Identify which cell holds the provided text, then report its (X, Y) central coordinate. 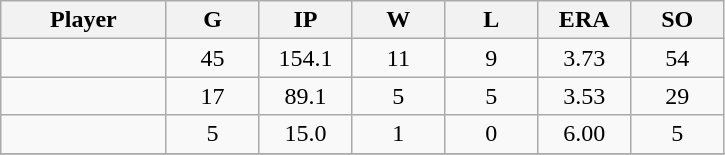
154.1 (306, 58)
Player (84, 20)
0 (492, 134)
3.53 (584, 96)
54 (678, 58)
11 (398, 58)
17 (212, 96)
IP (306, 20)
6.00 (584, 134)
W (398, 20)
9 (492, 58)
L (492, 20)
15.0 (306, 134)
G (212, 20)
SO (678, 20)
45 (212, 58)
ERA (584, 20)
3.73 (584, 58)
1 (398, 134)
89.1 (306, 96)
29 (678, 96)
